Find where the given text appears and provide that cell's center as (x, y) coordinate. 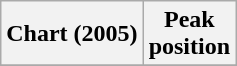
Peakposition (189, 34)
Chart (2005) (72, 34)
